Find where the given text appears and provide that cell's center as (X, Y) coordinate. 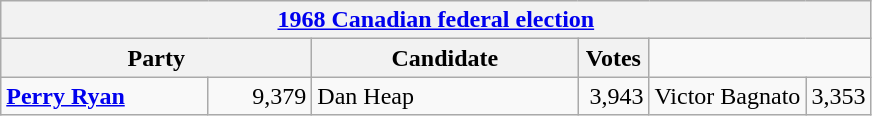
Party (156, 58)
Perry Ryan (104, 96)
Candidate (445, 58)
Votes (614, 58)
Dan Heap (445, 96)
1968 Canadian federal election (436, 20)
9,379 (260, 96)
3,943 (614, 96)
3,353 (838, 96)
Victor Bagnato (728, 96)
